Search for the cell housing the specified text and yield its [X, Y] center coordinate. 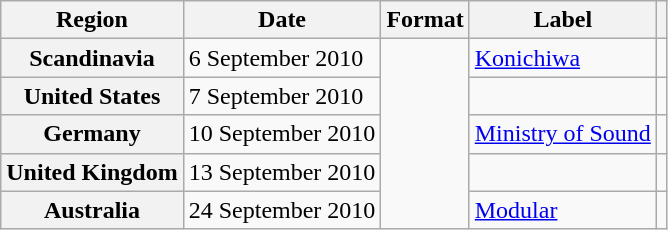
10 September 2010 [282, 134]
6 September 2010 [282, 58]
Modular [562, 210]
13 September 2010 [282, 172]
Australia [92, 210]
Ministry of Sound [562, 134]
Scandinavia [92, 58]
Date [282, 20]
24 September 2010 [282, 210]
United States [92, 96]
Region [92, 20]
Konichiwa [562, 58]
Germany [92, 134]
7 September 2010 [282, 96]
United Kingdom [92, 172]
Format [425, 20]
Label [562, 20]
